Detect which cell encompasses the target text, then output its [x, y] center coordinate. 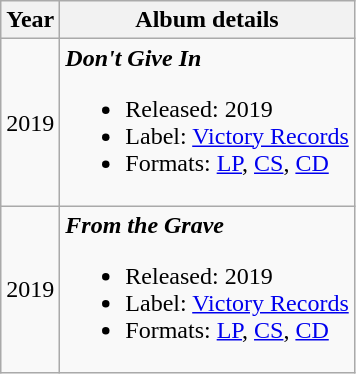
Album details [207, 20]
Don't Give InReleased: 2019Label: Victory RecordsFormats: LP, CS, CD [207, 122]
From the GraveReleased: 2019Label: Victory RecordsFormats: LP, CS, CD [207, 290]
Year [30, 20]
